From the cell containing the given text, extract its center point as (x, y) coordinate. 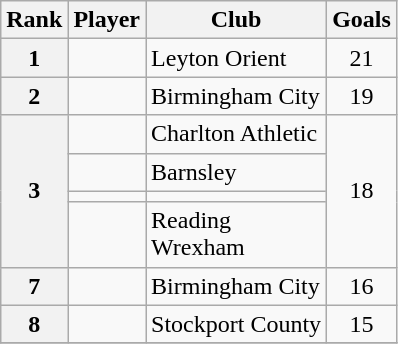
2 (34, 96)
15 (362, 324)
3 (34, 191)
Reading Wrexham (236, 234)
Barnsley (236, 172)
16 (362, 286)
Rank (34, 20)
18 (362, 191)
Club (236, 20)
7 (34, 286)
Stockport County (236, 324)
19 (362, 96)
Charlton Athletic (236, 134)
Leyton Orient (236, 58)
Player (107, 20)
21 (362, 58)
1 (34, 58)
Goals (362, 20)
8 (34, 324)
